Capture the cell that displays the provided text and extract its (X, Y) central coordinate. 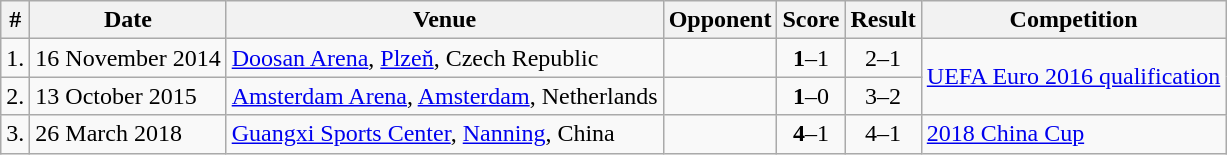
3. (16, 134)
2. (16, 96)
Score (811, 20)
Opponent (720, 20)
Doosan Arena, Plzeň, Czech Republic (444, 58)
16 November 2014 (128, 58)
1. (16, 58)
Venue (444, 20)
26 March 2018 (128, 134)
Amsterdam Arena, Amsterdam, Netherlands (444, 96)
2–1 (883, 58)
Date (128, 20)
2018 China Cup (1074, 134)
13 October 2015 (128, 96)
1–0 (811, 96)
Competition (1074, 20)
UEFA Euro 2016 qualification (1074, 77)
Result (883, 20)
3–2 (883, 96)
Guangxi Sports Center, Nanning, China (444, 134)
1–1 (811, 58)
# (16, 20)
